For the text-containing cell, return its midpoint in (X, Y) coordinate format. 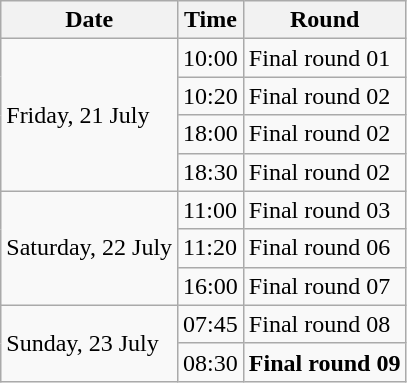
Saturday, 22 July (90, 248)
18:00 (211, 134)
11:00 (211, 210)
Final round 08 (324, 324)
Date (90, 20)
Final round 03 (324, 210)
16:00 (211, 286)
07:45 (211, 324)
Final round 09 (324, 362)
Final round 07 (324, 286)
11:20 (211, 248)
Sunday, 23 July (90, 343)
Final round 06 (324, 248)
18:30 (211, 172)
Final round 01 (324, 58)
Friday, 21 July (90, 115)
10:20 (211, 96)
Round (324, 20)
10:00 (211, 58)
08:30 (211, 362)
Time (211, 20)
